Output the (x, y) coordinate of the center of the cell containing the given text.  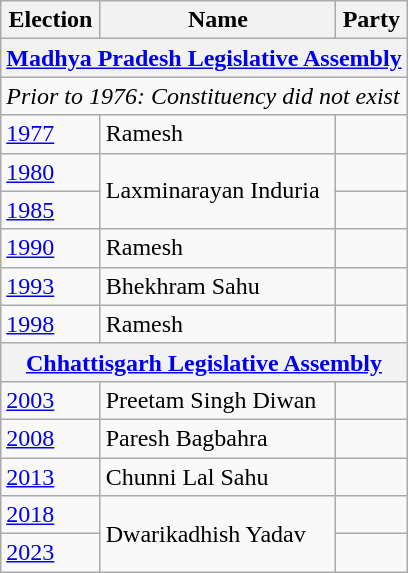
1993 (50, 286)
1985 (50, 210)
Name (218, 20)
Chhattisgarh Legislative Assembly (204, 362)
Dwarikadhish Yadav (218, 534)
2023 (50, 553)
Laxminarayan Induria (218, 191)
2013 (50, 477)
2003 (50, 400)
Chunni Lal Sahu (218, 477)
Paresh Bagbahra (218, 438)
1980 (50, 172)
2018 (50, 515)
Election (50, 20)
1977 (50, 134)
Prior to 1976: Constituency did not exist (204, 96)
2008 (50, 438)
Bhekhram Sahu (218, 286)
1998 (50, 324)
1990 (50, 248)
Party (372, 20)
Madhya Pradesh Legislative Assembly (204, 58)
Preetam Singh Diwan (218, 400)
